Extract the (X, Y) coordinate from the center of the cell holding the provided text.  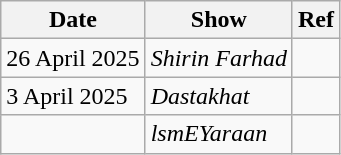
Show (218, 20)
Shirin Farhad (218, 58)
26 April 2025 (73, 58)
Date (73, 20)
Ref (316, 20)
3 April 2025 (73, 96)
Dastakhat (218, 96)
lsmEYaraan (218, 134)
